Detect which cell encompasses the target text, then output its [x, y] center coordinate. 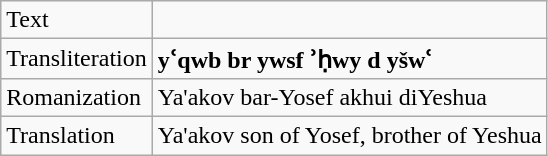
yʿqwb br ywsf ʾḥwy d yšwʿ [350, 59]
Romanization [77, 97]
Ya'akov bar-Yosef akhui diYeshua [350, 97]
Text [77, 20]
Transliteration [77, 59]
Ya'akov son of Yosef, brother of Yeshua [350, 135]
Translation [77, 135]
